Output the (x, y) coordinate of the center of the cell containing the given text.  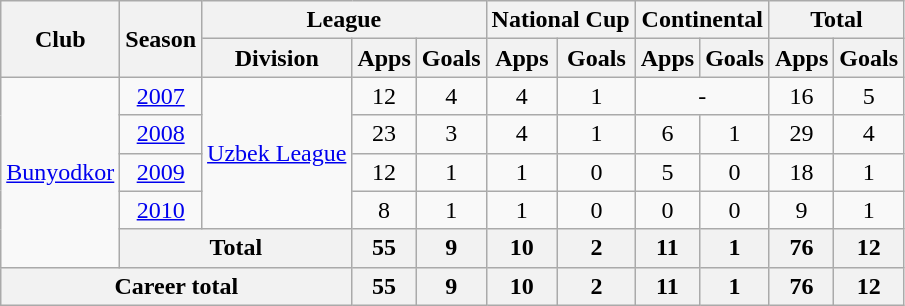
2009 (161, 172)
23 (384, 134)
16 (801, 96)
Uzbek League (277, 153)
2010 (161, 210)
Season (161, 39)
National Cup (560, 20)
29 (801, 134)
2008 (161, 134)
3 (451, 134)
League (344, 20)
- (702, 96)
Career total (176, 286)
2007 (161, 96)
18 (801, 172)
Club (60, 39)
Division (277, 58)
6 (667, 134)
Continental (702, 20)
8 (384, 210)
Bunyodkor (60, 172)
